Extract the [X, Y] coordinate from the center of the cell holding the provided text.  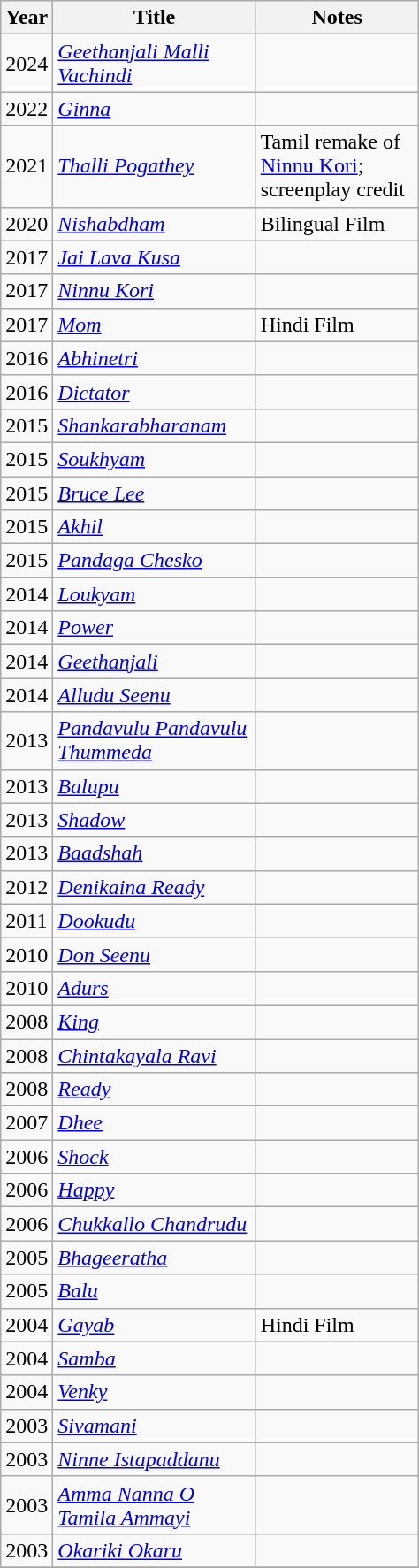
Geethanjali [154, 662]
Chintakayala Ravi [154, 1055]
2024 [27, 64]
Jai Lava Kusa [154, 257]
Alludu Seenu [154, 695]
2011 [27, 921]
Soukhyam [154, 459]
Okariki Okaru [154, 1550]
2020 [27, 224]
Geethanjali Malli Vachindi [154, 64]
Shadow [154, 820]
2021 [27, 166]
Bilingual Film [337, 224]
2012 [27, 887]
Pandavulu Pandavulu Thummeda [154, 741]
Don Seenu [154, 954]
Amma Nanna O Tamila Ammayi [154, 1505]
Ninne Istapaddanu [154, 1459]
Loukyam [154, 594]
Dookudu [154, 921]
Nishabdham [154, 224]
Bhageeratha [154, 1258]
Power [154, 628]
Chukkallo Chandrudu [154, 1224]
Ginna [154, 109]
Balu [154, 1291]
Dictator [154, 392]
Year [27, 18]
Tamil remake of Ninnu Kori; screenplay credit [337, 166]
Denikaina Ready [154, 887]
Ninnu Kori [154, 291]
Gayab [154, 1325]
Ready [154, 1090]
Baadshah [154, 853]
Balupu [154, 786]
Adurs [154, 988]
Venky [154, 1392]
Title [154, 18]
Thalli Pogathey [154, 166]
Dhee [154, 1123]
Sivamani [154, 1426]
Shankarabharanam [154, 425]
Bruce Lee [154, 493]
King [154, 1021]
2022 [27, 109]
Akhil [154, 527]
Shock [154, 1157]
Abhinetri [154, 358]
2007 [27, 1123]
Happy [154, 1190]
Notes [337, 18]
Mom [154, 325]
Pandaga Chesko [154, 561]
Samba [154, 1358]
